Pinpoint the cell where the given text exists, returning its (x, y) midpoint coordinate. 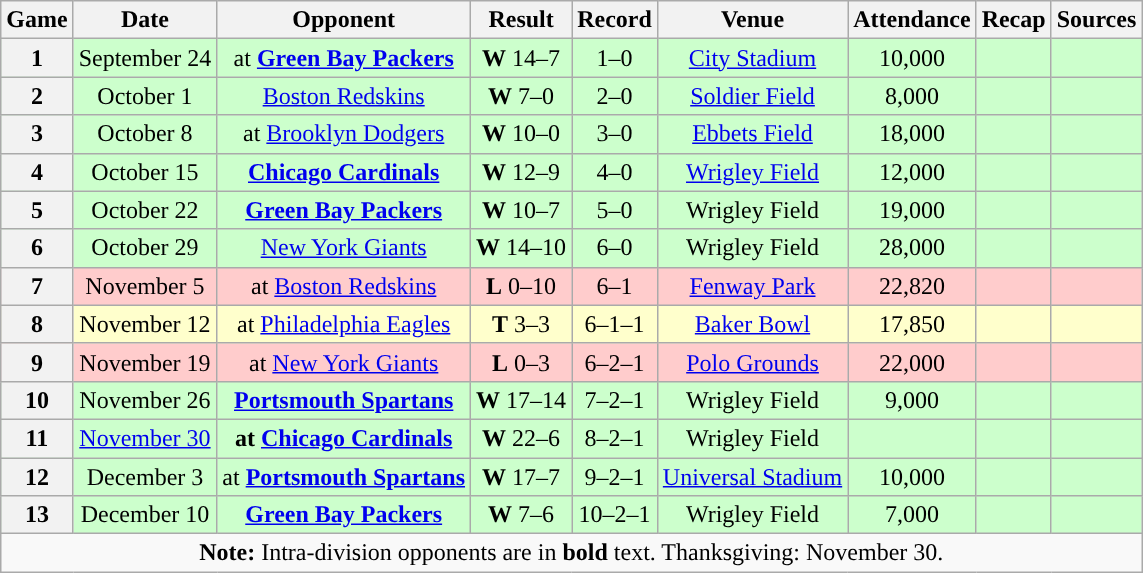
October 22 (145, 210)
Ebbets Field (752, 134)
9 (37, 362)
28,000 (912, 248)
W 14–7 (522, 58)
Polo Grounds (752, 362)
at Brooklyn Dodgers (344, 134)
at New York Giants (344, 362)
Recap (1014, 20)
Venue (752, 20)
2 (37, 96)
6–2–1 (615, 362)
7–2–1 (615, 400)
8 (37, 324)
at Boston Redskins (344, 286)
1 (37, 58)
L 0–10 (522, 286)
4 (37, 172)
November 5 (145, 286)
November 30 (145, 438)
9–2–1 (615, 477)
Chicago Cardinals (344, 172)
at Green Bay Packers (344, 58)
October 15 (145, 172)
November 26 (145, 400)
W 14–10 (522, 248)
W 17–7 (522, 477)
Universal Stadium (752, 477)
Attendance (912, 20)
Fenway Park (752, 286)
11 (37, 438)
13 (37, 515)
Sources (1096, 20)
Date (145, 20)
W 7–0 (522, 96)
W 10–7 (522, 210)
W 17–14 (522, 400)
W 10–0 (522, 134)
6–0 (615, 248)
10–2–1 (615, 515)
October 8 (145, 134)
2–0 (615, 96)
Note: Intra-division opponents are in bold text. Thanksgiving: November 30. (572, 553)
Portsmouth Spartans (344, 400)
New York Giants (344, 248)
6–1 (615, 286)
10 (37, 400)
3–0 (615, 134)
8–2–1 (615, 438)
Baker Bowl (752, 324)
7,000 (912, 515)
W 12–9 (522, 172)
September 24 (145, 58)
3 (37, 134)
8,000 (912, 96)
October 1 (145, 96)
5 (37, 210)
4–0 (615, 172)
L 0–3 (522, 362)
T 3–3 (522, 324)
at Philadelphia Eagles (344, 324)
12,000 (912, 172)
12 (37, 477)
18,000 (912, 134)
W 22–6 (522, 438)
Boston Redskins (344, 96)
1–0 (615, 58)
6–1–1 (615, 324)
W 7–6 (522, 515)
City Stadium (752, 58)
19,000 (912, 210)
November 19 (145, 362)
October 29 (145, 248)
22,000 (912, 362)
Opponent (344, 20)
7 (37, 286)
17,850 (912, 324)
5–0 (615, 210)
December 3 (145, 477)
6 (37, 248)
at Chicago Cardinals (344, 438)
at Portsmouth Spartans (344, 477)
Result (522, 20)
Game (37, 20)
November 12 (145, 324)
9,000 (912, 400)
Record (615, 20)
22,820 (912, 286)
Soldier Field (752, 96)
December 10 (145, 515)
